Capture the cell that displays the provided text and extract its [X, Y] central coordinate. 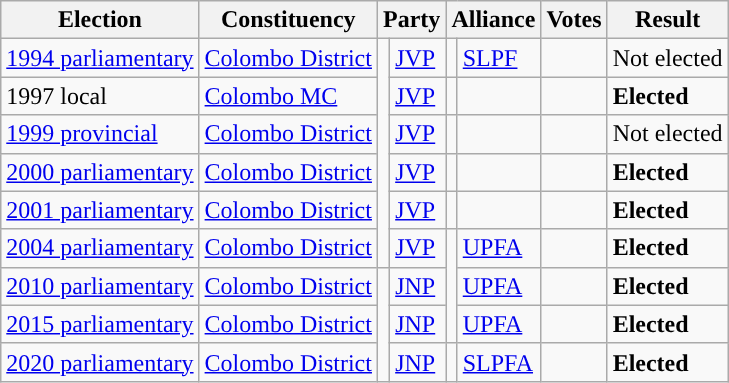
2020 parliamentary [100, 362]
Alliance [494, 20]
SLPFA [499, 362]
Constituency [288, 20]
1999 provincial [100, 134]
SLPF [499, 58]
Votes [574, 20]
1997 local [100, 96]
Colombo MC [288, 96]
1994 parliamentary [100, 58]
2004 parliamentary [100, 248]
Party [411, 20]
Election [100, 20]
2015 parliamentary [100, 324]
Result [668, 20]
2000 parliamentary [100, 172]
2001 parliamentary [100, 210]
2010 parliamentary [100, 286]
